From the cell containing the given text, extract its center point as [x, y] coordinate. 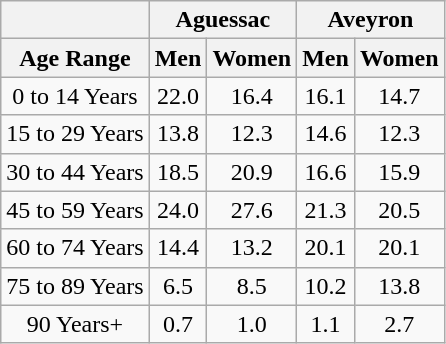
15.9 [399, 172]
Age Range [75, 58]
0.7 [178, 324]
24.0 [178, 210]
14.6 [326, 134]
0 to 14 Years [75, 96]
16.4 [252, 96]
Aveyron [370, 20]
18.5 [178, 172]
1.0 [252, 324]
14.4 [178, 248]
6.5 [178, 286]
1.1 [326, 324]
45 to 59 Years [75, 210]
20.5 [399, 210]
60 to 74 Years [75, 248]
2.7 [399, 324]
90 Years+ [75, 324]
15 to 29 Years [75, 134]
13.2 [252, 248]
20.9 [252, 172]
16.1 [326, 96]
14.7 [399, 96]
75 to 89 Years [75, 286]
21.3 [326, 210]
16.6 [326, 172]
27.6 [252, 210]
30 to 44 Years [75, 172]
Aguessac [222, 20]
8.5 [252, 286]
22.0 [178, 96]
10.2 [326, 286]
